Locate the cell with the specified text and output its (x, y) center coordinate. 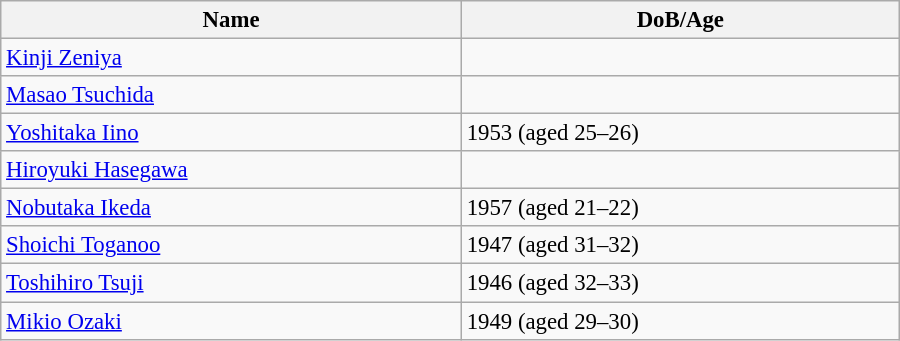
1947 (aged 31–32) (680, 245)
Hiroyuki Hasegawa (232, 170)
1957 (aged 21–22) (680, 208)
1949 (aged 29–30) (680, 321)
Nobutaka Ikeda (232, 208)
Masao Tsuchida (232, 95)
DoB/Age (680, 20)
1946 (aged 32–33) (680, 283)
Mikio Ozaki (232, 321)
1953 (aged 25–26) (680, 133)
Toshihiro Tsuji (232, 283)
Shoichi Toganoo (232, 245)
Name (232, 20)
Kinji Zeniya (232, 58)
Yoshitaka Iino (232, 133)
